Pinpoint the cell where the given text exists, returning its (X, Y) midpoint coordinate. 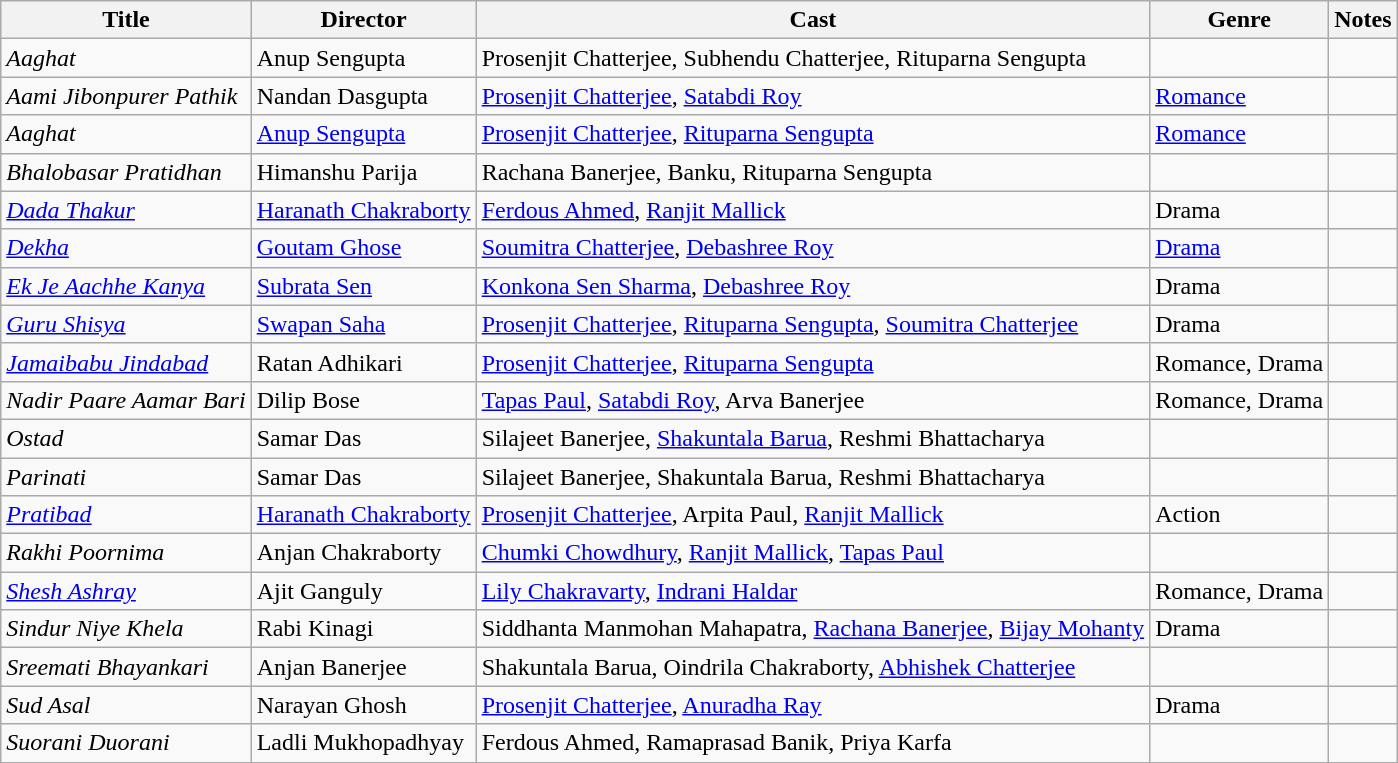
Prosenjit Chatterjee, Rituparna Sengupta, Soumitra Chatterjee (813, 324)
Sreemati Bhayankari (126, 667)
Jamaibabu Jindabad (126, 362)
Ratan Adhikari (364, 362)
Dekha (126, 248)
Cast (813, 20)
Rakhi Poornima (126, 553)
Pratibad (126, 515)
Prosenjit Chatterjee, Subhendu Chatterjee, Rituparna Sengupta (813, 58)
Ostad (126, 438)
Action (1240, 515)
Subrata Sen (364, 286)
Ek Je Aachhe Kanya (126, 286)
Ferdous Ahmed, Ranjit Mallick (813, 210)
Lily Chakravarty, Indrani Haldar (813, 591)
Tapas Paul, Satabdi Roy, Arva Banerjee (813, 400)
Anjan Chakraborty (364, 553)
Nadir Paare Aamar Bari (126, 400)
Director (364, 20)
Sud Asal (126, 705)
Shesh Ashray (126, 591)
Notes (1363, 20)
Shakuntala Barua, Oindrila Chakraborty, Abhishek Chatterjee (813, 667)
Prosenjit Chatterjee, Anuradha Ray (813, 705)
Rabi Kinagi (364, 629)
Chumki Chowdhury, Ranjit Mallick, Tapas Paul (813, 553)
Bhalobasar Pratidhan (126, 172)
Soumitra Chatterjee, Debashree Roy (813, 248)
Prosenjit Chatterjee, Satabdi Roy (813, 96)
Aami Jibonpurer Pathik (126, 96)
Rachana Banerjee, Banku, Rituparna Sengupta (813, 172)
Dilip Bose (364, 400)
Nandan Dasgupta (364, 96)
Swapan Saha (364, 324)
Guru Shisya (126, 324)
Suorani Duorani (126, 743)
Title (126, 20)
Ferdous Ahmed, Ramaprasad Banik, Priya Karfa (813, 743)
Narayan Ghosh (364, 705)
Siddhanta Manmohan Mahapatra, Rachana Banerjee, Bijay Mohanty (813, 629)
Prosenjit Chatterjee, Arpita Paul, Ranjit Mallick (813, 515)
Konkona Sen Sharma, Debashree Roy (813, 286)
Goutam Ghose (364, 248)
Ajit Ganguly (364, 591)
Genre (1240, 20)
Parinati (126, 477)
Sindur Niye Khela (126, 629)
Anjan Banerjee (364, 667)
Ladli Mukhopadhyay (364, 743)
Dada Thakur (126, 210)
Himanshu Parija (364, 172)
